Pinpoint the cell where the given text exists, returning its [X, Y] midpoint coordinate. 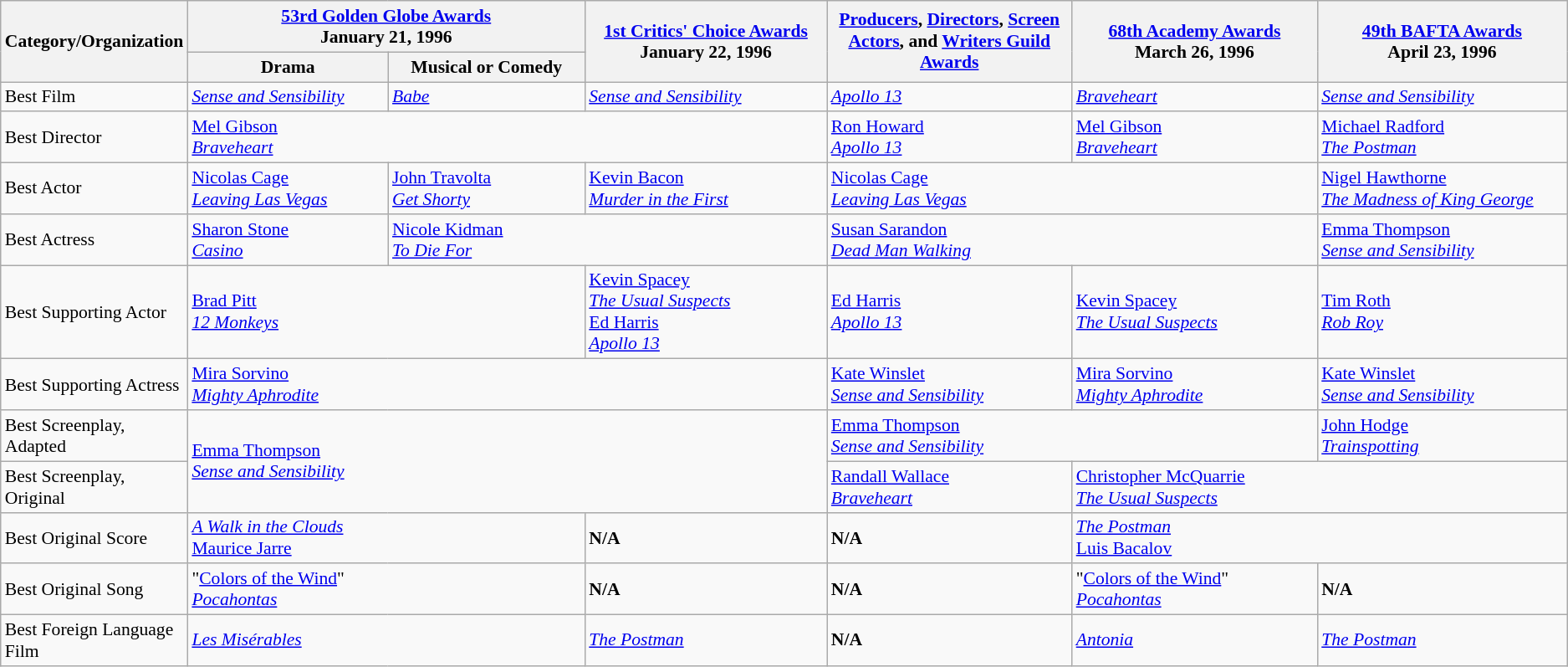
Brad Pitt12 Monkeys [386, 312]
Kevin SpaceyThe Usual Suspects [1195, 312]
Best Film [94, 97]
A Walk in the CloudsMaurice Jarre [386, 537]
Sharon StoneCasino [288, 239]
1st Critics' Choice AwardsJanuary 22, 1996 [706, 42]
Category/Organization [94, 42]
Best Actress [94, 239]
Kevin BaconMurder in the First [706, 189]
Best Supporting Actor [94, 312]
Producers, Directors, Screen Actors, and Writers Guild Awards [950, 42]
53rd Golden Globe AwardsJanuary 21, 1996 [386, 27]
Best Screenplay, Original [94, 487]
Les Misérables [386, 641]
Best Original Song [94, 589]
Antonia [1195, 641]
Best Actor [94, 189]
Christopher McQuarrieThe Usual Suspects [1320, 487]
Susan SarandonDead Man Walking [1072, 239]
Nigel HawthorneThe Madness of King George [1442, 189]
Ed HarrisApollo 13 [950, 312]
Babe [487, 97]
John TravoltaGet Shorty [487, 189]
Michael RadfordThe Postman [1442, 137]
Best Supporting Actress [94, 385]
The PostmanLuis Bacalov [1320, 537]
Apollo 13 [950, 97]
Ron HowardApollo 13 [950, 137]
Kevin SpaceyThe Usual SuspectsEd HarrisApollo 13 [706, 312]
49th BAFTA AwardsApril 23, 1996 [1442, 42]
Randall WallaceBraveheart [950, 487]
Drama [288, 67]
Best Director [94, 137]
Best Screenplay, Adapted [94, 435]
Best Foreign Language Film [94, 641]
68th Academy AwardsMarch 26, 1996 [1195, 42]
Tim RothRob Roy [1442, 312]
Braveheart [1195, 97]
Musical or Comedy [487, 67]
John HodgeTrainspotting [1442, 435]
Best Original Score [94, 537]
Nicole KidmanTo Die For [607, 239]
